Locate the cell with the specified text and output its (X, Y) center coordinate. 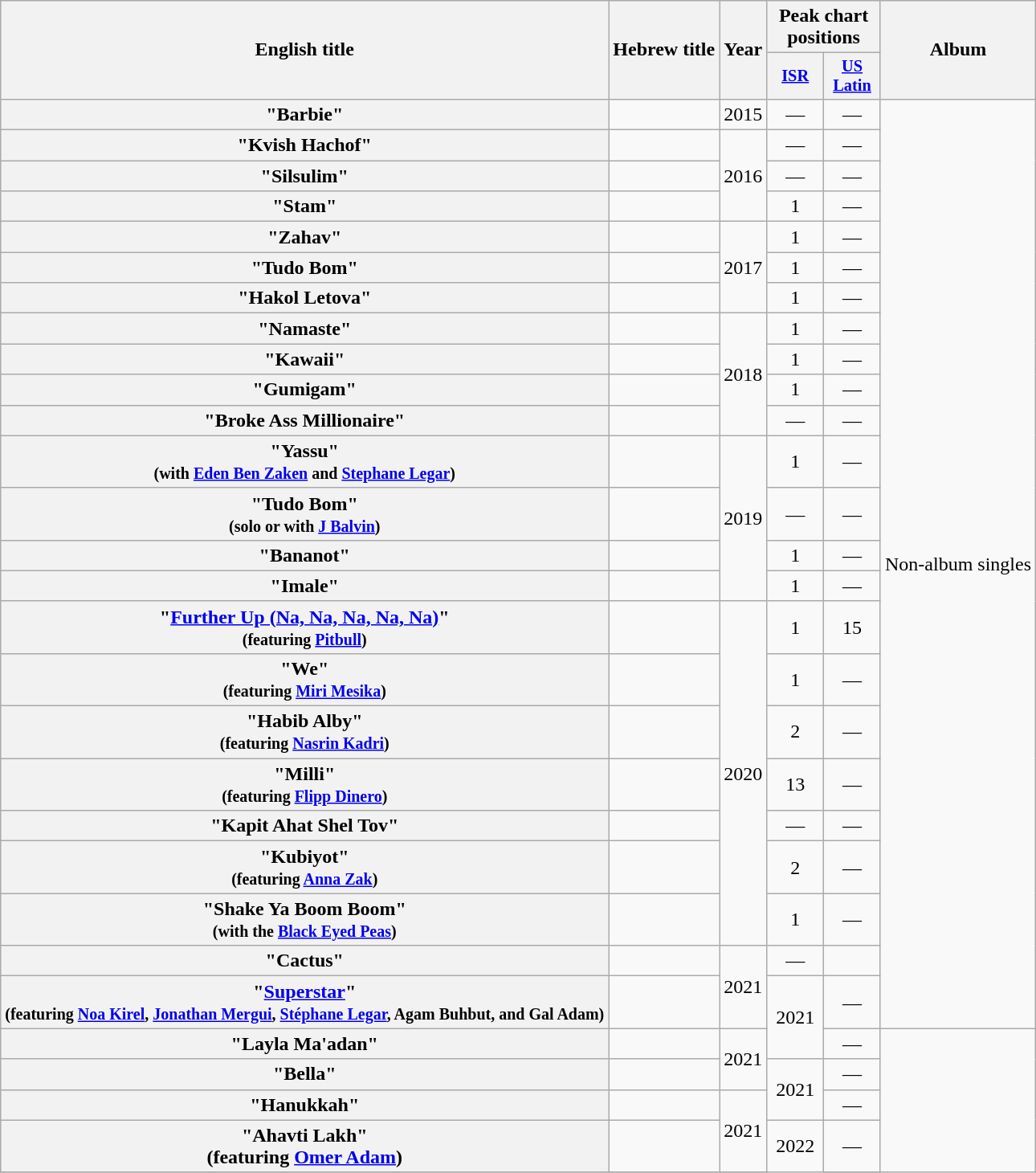
"Shake Ya Boom Boom"(with the Black Eyed Peas) (305, 919)
2022 (795, 1146)
"Layla Ma'adan" (305, 1044)
US Latin (853, 76)
Hebrew title (664, 50)
15 (853, 627)
"Broke Ass Millionaire" (305, 420)
"Bananot" (305, 555)
"Tudo Bom" (305, 268)
"Hakol Letova" (305, 298)
"Milli"(featuring Flipp Dinero) (305, 784)
"Ahavti Lakh"(featuring Omer Adam) (305, 1146)
English title (305, 50)
2019 (744, 518)
"Silsulim" (305, 176)
Non-album singles (957, 563)
"Imale" (305, 586)
2018 (744, 374)
"Kvish Hachof" (305, 145)
"Superstar"(featuring Noa Kirel, Jonathan Mergui, Stéphane Legar, Agam Buhbut, and Gal Adam) (305, 1003)
2016 (744, 176)
Year (744, 50)
2015 (744, 114)
"Further Up (Na, Na, Na, Na, Na)"(featuring Pitbull) (305, 627)
"Habib Alby"(featuring Nasrin Kadri) (305, 733)
2020 (744, 773)
"We"(featuring Miri Mesika) (305, 680)
"Kapit Ahat Shel Tov" (305, 826)
Peak chart positions (824, 27)
"Gumigam" (305, 390)
"Tudo Bom"(solo or with J Balvin) (305, 514)
"Zahav" (305, 237)
2017 (744, 268)
"Hanukkah" (305, 1105)
ISR (795, 76)
"Yassu"(with Eden Ben Zaken and Stephane Legar) (305, 461)
"Stam" (305, 206)
"Kubiyot"(featuring Anna Zak) (305, 868)
"Kawaii" (305, 359)
"Cactus" (305, 961)
"Namaste" (305, 329)
"Barbie" (305, 114)
13 (795, 784)
"Bella" (305, 1074)
Album (957, 50)
